Output the (X, Y) coordinate of the center of the cell containing the given text.  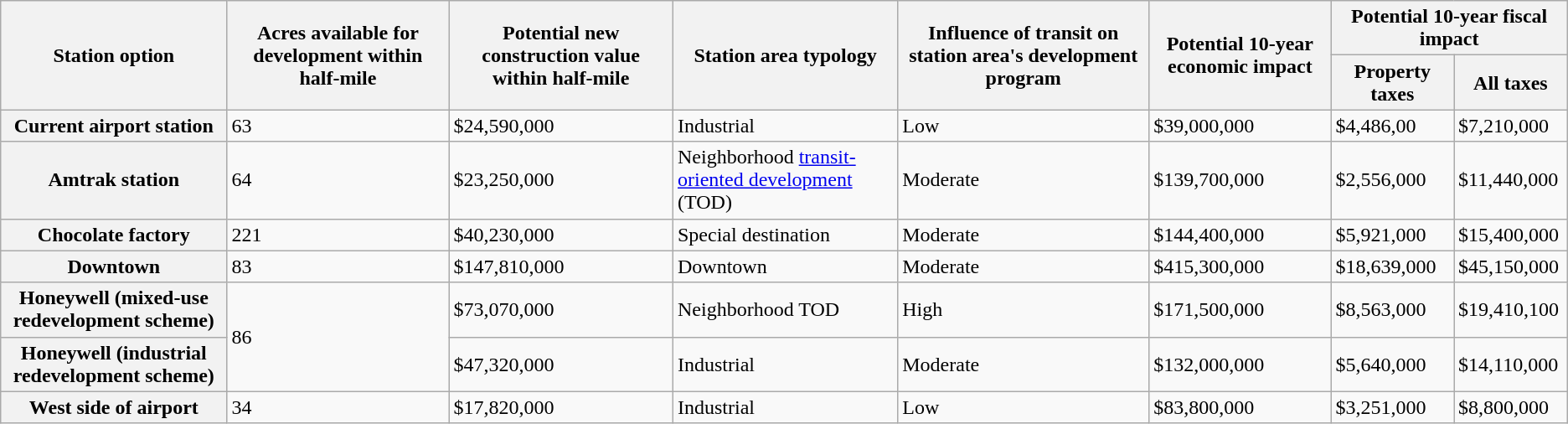
$8,563,000 (1392, 310)
$39,000,000 (1240, 126)
Potential 10-year economic impact (1240, 55)
$19,410,100 (1511, 310)
Acres available for development within half-mile (338, 55)
$14,110,000 (1511, 364)
Property taxes (1392, 82)
$17,820,000 (561, 407)
64 (338, 180)
221 (338, 235)
$45,150,000 (1511, 266)
Honeywell (industrial redevelopment scheme) (114, 364)
86 (338, 337)
$47,320,000 (561, 364)
$139,700,000 (1240, 180)
$415,300,000 (1240, 266)
$15,400,000 (1511, 235)
$7,210,000 (1511, 126)
Amtrak station (114, 180)
$4,486,00 (1392, 126)
Neighborhood TOD (785, 310)
Chocolate factory (114, 235)
Potential new construction value within half-mile (561, 55)
$132,000,000 (1240, 364)
Current airport station (114, 126)
$144,400,000 (1240, 235)
$11,440,000 (1511, 180)
$147,810,000 (561, 266)
Station area typology (785, 55)
Potential 10-year fiscal impact (1449, 28)
$83,800,000 (1240, 407)
$3,251,000 (1392, 407)
63 (338, 126)
Honeywell (mixed-use redevelopment scheme) (114, 310)
$24,590,000 (561, 126)
High (1024, 310)
$73,070,000 (561, 310)
$40,230,000 (561, 235)
83 (338, 266)
34 (338, 407)
West side of airport (114, 407)
All taxes (1511, 82)
$2,556,000 (1392, 180)
Neighborhood transit-oriented development (TOD) (785, 180)
Station option (114, 55)
$5,640,000 (1392, 364)
$18,639,000 (1392, 266)
Influence of transit on station area's development program (1024, 55)
Special destination (785, 235)
$8,800,000 (1511, 407)
$5,921,000 (1392, 235)
$23,250,000 (561, 180)
$171,500,000 (1240, 310)
